Return the (x, y) coordinate for the center point of the cell that contains the specified text.  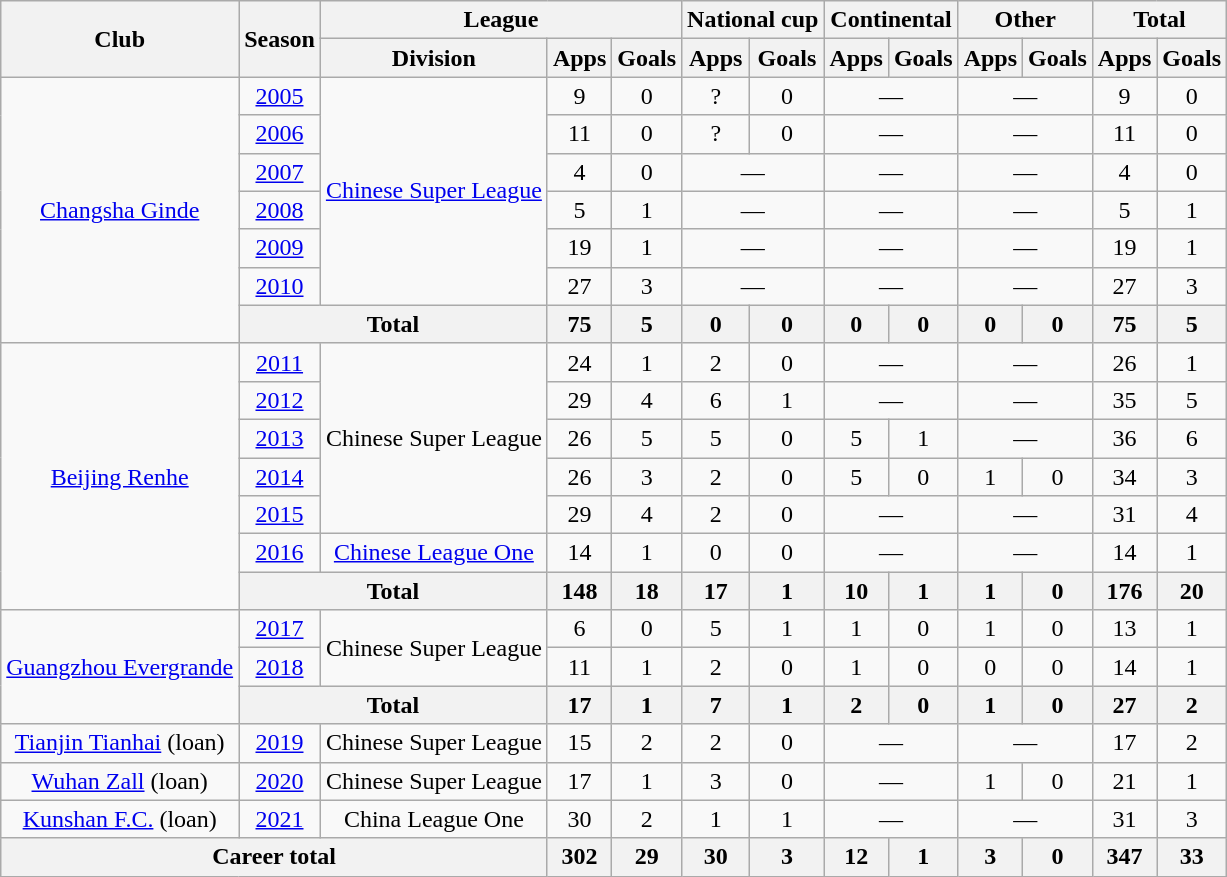
China League One (434, 819)
35 (1124, 400)
148 (579, 591)
Other (1025, 20)
13 (1124, 629)
Chinese League One (434, 553)
33 (1192, 857)
2018 (280, 667)
24 (579, 362)
Club (120, 39)
2008 (280, 210)
2010 (280, 286)
Season (280, 39)
Wuhan Zall (loan) (120, 781)
2012 (280, 400)
21 (1124, 781)
12 (856, 857)
Kunshan F.C. (loan) (120, 819)
Career total (274, 857)
2020 (280, 781)
34 (1124, 477)
2011 (280, 362)
League (500, 20)
2014 (280, 477)
176 (1124, 591)
10 (856, 591)
36 (1124, 438)
Continental (891, 20)
15 (579, 743)
2021 (280, 819)
2013 (280, 438)
7 (716, 705)
2007 (280, 172)
Changsha Ginde (120, 210)
2005 (280, 96)
2009 (280, 248)
302 (579, 857)
Beijing Renhe (120, 476)
Tianjin Tianhai (loan) (120, 743)
347 (1124, 857)
18 (647, 591)
2019 (280, 743)
2017 (280, 629)
20 (1192, 591)
Division (434, 58)
2016 (280, 553)
2015 (280, 515)
National cup (753, 20)
2006 (280, 134)
Guangzhou Evergrande (120, 667)
